Scan for the cell matching the given text and deliver its (X, Y) coordinate at center. 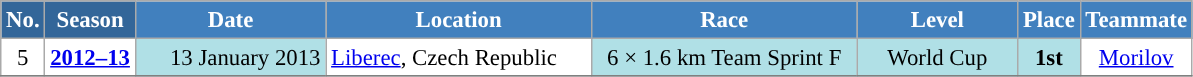
Morilov (1136, 58)
Level (938, 20)
World Cup (938, 58)
1st (1049, 58)
Teammate (1136, 20)
13 January 2013 (230, 58)
Season (90, 20)
Location (459, 20)
6 × 1.6 km Team Sprint F (724, 58)
Place (1049, 20)
Date (230, 20)
Liberec, Czech Republic (459, 58)
5 (23, 58)
2012–13 (90, 58)
No. (23, 20)
Race (724, 20)
